From the cell containing the given text, extract its center point as (X, Y) coordinate. 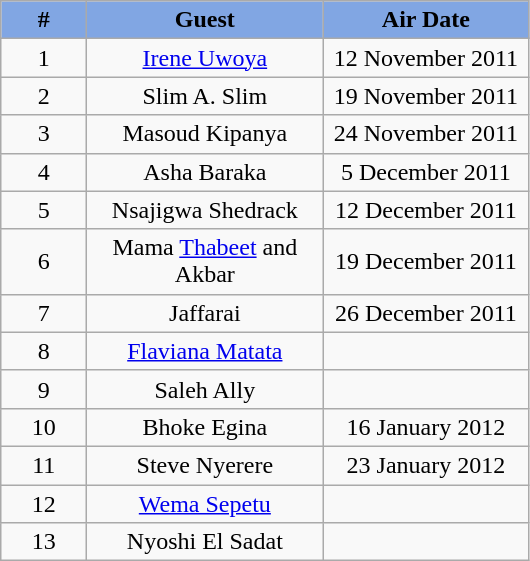
Slim A. Slim (205, 96)
Steve Nyerere (205, 465)
26 December 2011 (426, 313)
Nsajigwa Shedrack (205, 210)
Mama Thabeet and Akbar (205, 262)
1 (44, 58)
Asha Baraka (205, 172)
11 (44, 465)
Air Date (426, 20)
19 November 2011 (426, 96)
Bhoke Egina (205, 427)
5 December 2011 (426, 172)
6 (44, 262)
12 December 2011 (426, 210)
Irene Uwoya (205, 58)
4 (44, 172)
Nyoshi El Sadat (205, 542)
5 (44, 210)
13 (44, 542)
Wema Sepetu (205, 503)
12 November 2011 (426, 58)
Masoud Kipanya (205, 134)
23 January 2012 (426, 465)
# (44, 20)
Saleh Ally (205, 389)
8 (44, 351)
16 January 2012 (426, 427)
19 December 2011 (426, 262)
Jaffarai (205, 313)
12 (44, 503)
10 (44, 427)
Guest (205, 20)
7 (44, 313)
2 (44, 96)
9 (44, 389)
24 November 2011 (426, 134)
Flaviana Matata (205, 351)
3 (44, 134)
